Provide the [X, Y] coordinate of the cell's center where the given text is located.  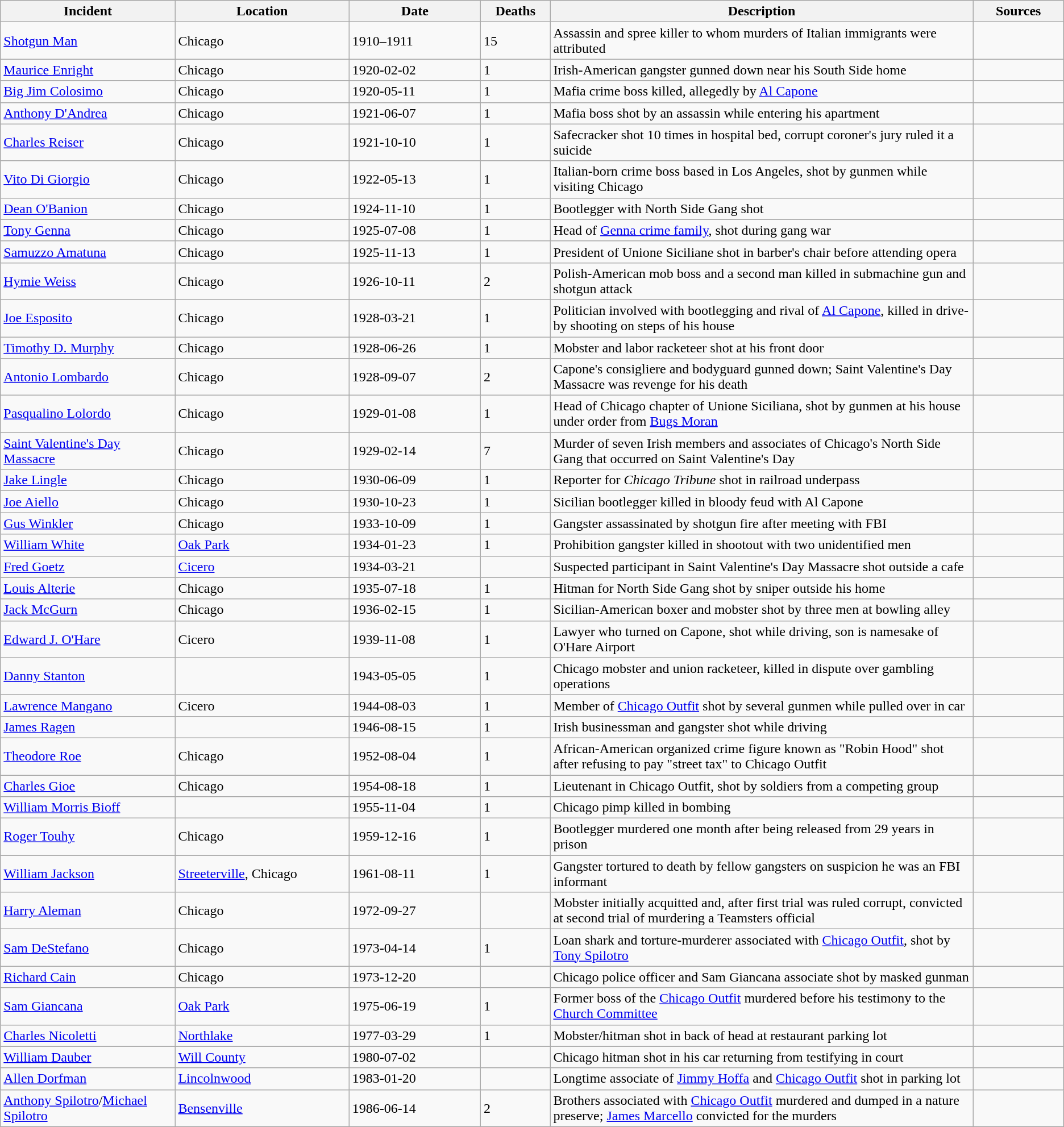
Harry Aleman [88, 910]
1928-09-07 [415, 377]
7 [516, 451]
1929-02-14 [415, 451]
1944-08-03 [415, 705]
Streeterville, Chicago [262, 874]
1954-08-18 [415, 786]
Mobster and labor racketeer shot at his front door [762, 347]
1935-07-18 [415, 588]
Mafia crime boss killed, allegedly by Al Capone [762, 92]
1939-11-08 [415, 639]
Dean O'Banion [88, 209]
Charles Reiser [88, 142]
Head of Chicago chapter of Unione Siciliana, shot by gunmen at his house under order from Bugs Moran [762, 414]
Bensenville [262, 1108]
Saint Valentine's Day Massacre [88, 451]
Hitman for North Side Gang shot by sniper outside his home [762, 588]
Sicilian bootlegger killed in bloody feud with Al Capone [762, 502]
Big Jim Colosimo [88, 92]
Northlake [262, 1035]
Mobster/hitman shot in back of head at restaurant parking lot [762, 1035]
Shotgun Man [88, 41]
1921-10-10 [415, 142]
Irish businessman and gangster shot while driving [762, 727]
Brothers associated with Chicago Outfit murdered and dumped in a nature preserve; James Marcello convicted for the murders [762, 1108]
Irish-American gangster gunned down near his South Side home [762, 70]
1973-12-20 [415, 977]
Capone's consigliere and bodyguard gunned down; Saint Valentine's Day Massacre was revenge for his death [762, 377]
1959-12-16 [415, 837]
1933-10-09 [415, 523]
Sources [1019, 11]
Danny Stanton [88, 676]
William Jackson [88, 874]
Gangster tortured to death by fellow gangsters on suspicion he was an FBI informant [762, 874]
1936-02-15 [415, 610]
Joe Esposito [88, 318]
Bootlegger with North Side Gang shot [762, 209]
15 [516, 41]
1910–1911 [415, 41]
Italian-born crime boss based in Los Angeles, shot by gunmen while visiting Chicago [762, 180]
Joe Aiello [88, 502]
Chicago police officer and Sam Giancana associate shot by masked gunman [762, 977]
Maurice Enright [88, 70]
1921-06-07 [415, 113]
Sam DeStefano [88, 948]
Prohibition gangster killed in shootout with two unidentified men [762, 545]
Fred Goetz [88, 567]
1930-10-23 [415, 502]
Samuzzo Amatuna [88, 252]
Charles Nicoletti [88, 1035]
Lieutenant in Chicago Outfit, shot by soldiers from a competing group [762, 786]
Theodore Roe [88, 756]
Anthony D'Andrea [88, 113]
1930-06-09 [415, 480]
Hymie Weiss [88, 281]
1946-08-15 [415, 727]
1929-01-08 [415, 414]
1977-03-29 [415, 1035]
James Ragen [88, 727]
Location [262, 11]
Edward J. O'Hare [88, 639]
Richard Cain [88, 977]
Sicilian-American boxer and mobster shot by three men at bowling alley [762, 610]
Antonio Lombardo [88, 377]
William White [88, 545]
Lincolnwood [262, 1079]
Head of Genna crime family, shot during gang war [762, 230]
1986-06-14 [415, 1108]
Allen Dorfman [88, 1079]
1925-11-13 [415, 252]
William Dauber [88, 1057]
Chicago hitman shot in his car returning from testifying in court [762, 1057]
Louis Alterie [88, 588]
Murder of seven Irish members and associates of Chicago's North Side Gang that occurred on Saint Valentine's Day [762, 451]
1955-11-04 [415, 808]
Gangster assassinated by shotgun fire after meeting with FBI [762, 523]
1934-01-23 [415, 545]
1926-10-11 [415, 281]
1925-07-08 [415, 230]
1943-05-05 [415, 676]
Description [762, 11]
1983-01-20 [415, 1079]
Incident [88, 11]
Longtime associate of Jimmy Hoffa and Chicago Outfit shot in parking lot [762, 1079]
Loan shark and torture-murderer associated with Chicago Outfit, shot by Tony Spilotro [762, 948]
Charles Gioe [88, 786]
President of Unione Siciliane shot in barber's chair before attending opera [762, 252]
Lawyer who turned on Capone, shot while driving, son is namesake of O'Hare Airport [762, 639]
Vito Di Giorgio [88, 180]
1980-07-02 [415, 1057]
Gus Winkler [88, 523]
William Morris Bioff [88, 808]
Anthony Spilotro/Michael Spilotro [88, 1108]
1922-05-13 [415, 180]
Date [415, 11]
Sam Giancana [88, 1006]
Safecracker shot 10 times in hospital bed, corrupt coroner's jury ruled it a suicide [762, 142]
Mobster initially acquitted and, after first trial was ruled corrupt, convicted at second trial of murdering a Teamsters official [762, 910]
1928-06-26 [415, 347]
1975-06-19 [415, 1006]
Former boss of the Chicago Outfit murdered before his testimony to the Church Committee [762, 1006]
Lawrence Mangano [88, 705]
1973-04-14 [415, 948]
Reporter for Chicago Tribune shot in railroad underpass [762, 480]
Chicago pimp killed in bombing [762, 808]
Timothy D. Murphy [88, 347]
Roger Touhy [88, 837]
1972-09-27 [415, 910]
1928-03-21 [415, 318]
1961-08-11 [415, 874]
Pasqualino Lolordo [88, 414]
African-American organized crime figure known as "Robin Hood" shot after refusing to pay "street tax" to Chicago Outfit [762, 756]
Jake Lingle [88, 480]
Polish-American mob boss and a second man killed in submachine gun and shotgun attack [762, 281]
Jack McGurn [88, 610]
1934-03-21 [415, 567]
Chicago mobster and union racketeer, killed in dispute over gambling operations [762, 676]
Member of Chicago Outfit shot by several gunmen while pulled over in car [762, 705]
Mafia boss shot by an assassin while entering his apartment [762, 113]
Tony Genna [88, 230]
Politician involved with bootlegging and rival of Al Capone, killed in drive-by shooting on steps of his house [762, 318]
1920-02-02 [415, 70]
Suspected participant in Saint Valentine's Day Massacre shot outside a cafe [762, 567]
Bootlegger murdered one month after being released from 29 years in prison [762, 837]
1952-08-04 [415, 756]
Assassin and spree killer to whom murders of Italian immigrants were attributed [762, 41]
1920-05-11 [415, 92]
Will County [262, 1057]
Deaths [516, 11]
1924-11-10 [415, 209]
